Search for the cell housing the specified text and yield its (X, Y) center coordinate. 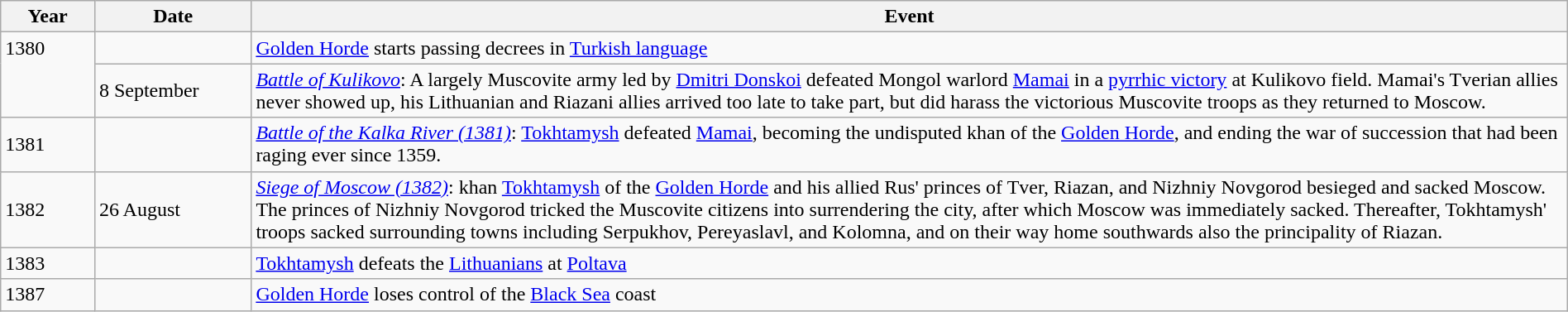
Tokhtamysh defeats the Lithuanians at Poltava (910, 263)
8 September (172, 91)
Date (172, 17)
1383 (48, 263)
1380 (48, 74)
1381 (48, 144)
1387 (48, 295)
1382 (48, 209)
Year (48, 17)
Event (910, 17)
Golden Horde loses control of the Black Sea coast (910, 295)
Golden Horde starts passing decrees in Turkish language (910, 48)
26 August (172, 209)
